Return the [X, Y] coordinate for the center point of the cell that contains the specified text.  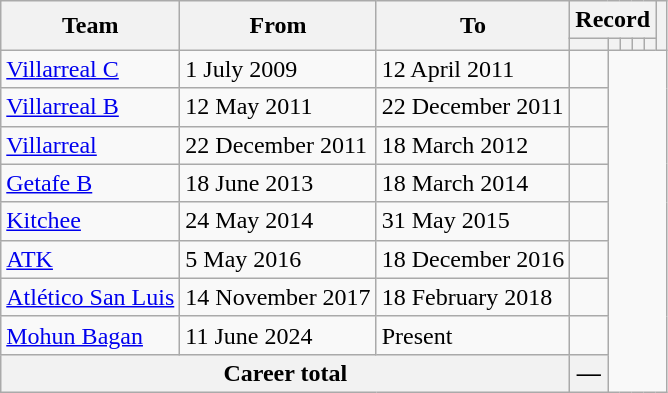
Atlético San Luis [90, 297]
12 May 2011 [278, 107]
18 March 2012 [473, 145]
18 June 2013 [278, 183]
ATK [90, 259]
Kitchee [90, 221]
18 March 2014 [473, 183]
From [278, 26]
Career total [286, 373]
Mohun Bagan [90, 335]
— [589, 373]
To [473, 26]
12 April 2011 [473, 69]
Record [613, 20]
24 May 2014 [278, 221]
14 November 2017 [278, 297]
11 June 2024 [278, 335]
1 July 2009 [278, 69]
31 May 2015 [473, 221]
Villarreal [90, 145]
Villarreal C [90, 69]
18 February 2018 [473, 297]
Getafe B [90, 183]
5 May 2016 [278, 259]
Villarreal B [90, 107]
Present [473, 335]
18 December 2016 [473, 259]
Team [90, 26]
